Provide the (x, y) coordinate of the cell's center where the given text is located.  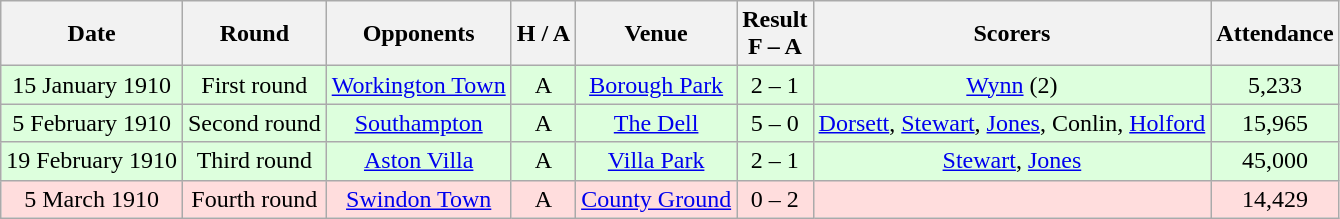
Villa Park (656, 161)
First round (254, 85)
H / A (543, 34)
Attendance (1275, 34)
5,233 (1275, 85)
5 – 0 (775, 123)
Stewart, Jones (1012, 161)
Opponents (418, 34)
Dorsett, Stewart, Jones, Conlin, Holford (1012, 123)
Date (92, 34)
Wynn (2) (1012, 85)
45,000 (1275, 161)
Aston Villa (418, 161)
Swindon Town (418, 199)
15 January 1910 (92, 85)
0 – 2 (775, 199)
Second round (254, 123)
Round (254, 34)
Scorers (1012, 34)
ResultF – A (775, 34)
Workington Town (418, 85)
Southampton (418, 123)
Borough Park (656, 85)
Third round (254, 161)
14,429 (1275, 199)
The Dell (656, 123)
County Ground (656, 199)
5 March 1910 (92, 199)
Venue (656, 34)
Fourth round (254, 199)
5 February 1910 (92, 123)
15,965 (1275, 123)
19 February 1910 (92, 161)
